Search for the cell housing the specified text and yield its [x, y] center coordinate. 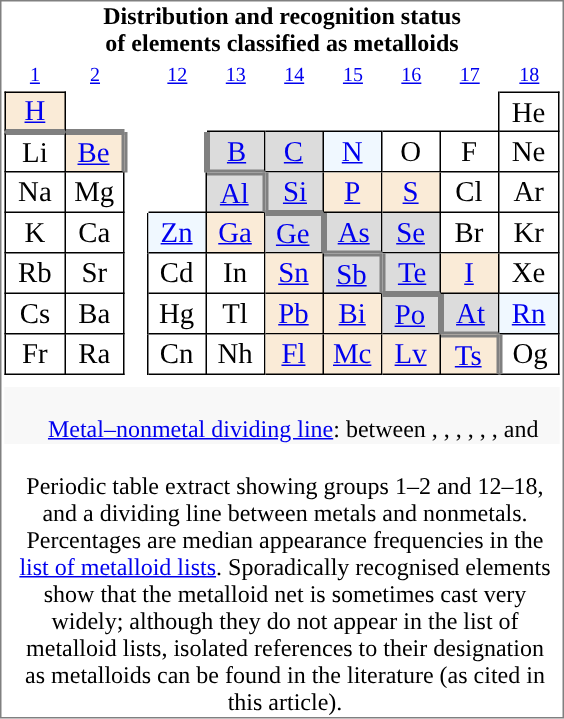
Kr [529, 233]
Ba [94, 314]
2 [94, 73]
12 [177, 73]
Ts [470, 354]
Nh [236, 354]
Br [470, 233]
Ar [529, 192]
Si [294, 192]
O [411, 152]
Bi [352, 314]
Distribution and recognition statusof elements classified as metalloids [282, 30]
Cs [34, 314]
Te [411, 274]
C [294, 152]
1 [34, 73]
Po [411, 314]
13 [236, 73]
K [34, 233]
Sr [94, 274]
At [470, 314]
16 [411, 73]
Mc [352, 354]
14 [294, 73]
Be [94, 152]
Rn [529, 314]
Rb [34, 274]
Ne [529, 152]
Og [529, 354]
As [352, 233]
Cl [470, 192]
F [470, 152]
18 [529, 73]
Xe [529, 274]
Ga [236, 233]
Ge [294, 233]
He [529, 112]
Zn [177, 233]
Mg [94, 192]
Lv [411, 354]
Se [411, 233]
Al [236, 192]
Fl [294, 354]
S [411, 192]
Metal–nonmetal dividing line: between , , , , , , and [282, 416]
N [352, 152]
Fr [34, 354]
Cn [177, 354]
P [352, 192]
Li [34, 152]
Pb [294, 314]
17 [470, 73]
Hg [177, 314]
H [34, 112]
B [236, 152]
15 [352, 73]
Sn [294, 274]
Ca [94, 233]
In [236, 274]
Na [34, 192]
Ra [94, 354]
Tl [236, 314]
Sb [352, 274]
I [470, 274]
Cd [177, 274]
